Pinpoint the cell where the given text exists, returning its (x, y) midpoint coordinate. 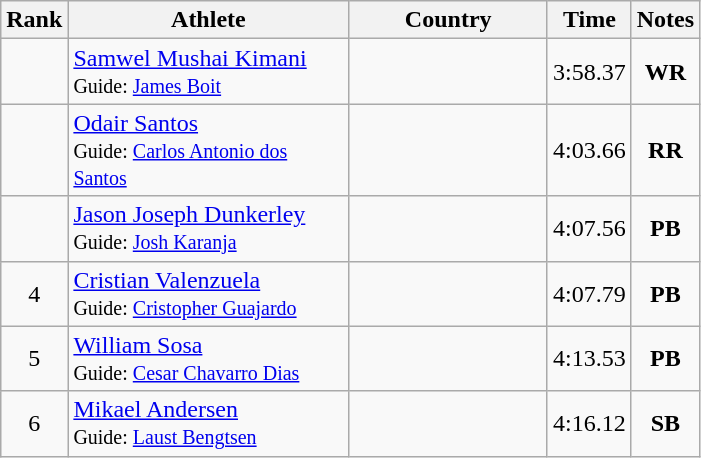
4 (34, 294)
4:07.56 (589, 228)
Jason Joseph DunkerleyGuide: Josh Karanja (208, 228)
Notes (665, 20)
Cristian ValenzuelaGuide: Cristopher Guajardo (208, 294)
Mikael AndersenGuide: Laust Bengtsen (208, 424)
4:16.12 (589, 424)
Time (589, 20)
William SosaGuide: Cesar Chavarro Dias (208, 358)
4:03.66 (589, 150)
4:13.53 (589, 358)
SB (665, 424)
4:07.79 (589, 294)
Country (448, 20)
6 (34, 424)
Athlete (208, 20)
5 (34, 358)
RR (665, 150)
WR (665, 72)
Rank (34, 20)
Odair SantosGuide: Carlos Antonio dos Santos (208, 150)
3:58.37 (589, 72)
Samwel Mushai KimaniGuide: James Boit (208, 72)
